Scan for the cell matching the given text and deliver its (X, Y) coordinate at center. 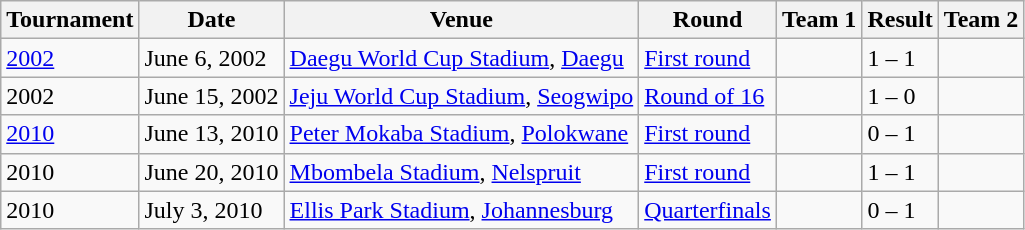
Mbombela Stadium, Nelspruit (462, 172)
June 15, 2002 (212, 96)
Ellis Park Stadium, Johannesburg (462, 210)
June 20, 2010 (212, 172)
Venue (462, 20)
Peter Mokaba Stadium, Polokwane (462, 134)
Team 1 (819, 20)
Date (212, 20)
1 – 0 (900, 96)
Team 2 (981, 20)
Jeju World Cup Stadium, Seogwipo (462, 96)
Round (708, 20)
Quarterfinals (708, 210)
Tournament (70, 20)
June 13, 2010 (212, 134)
Result (900, 20)
June 6, 2002 (212, 58)
July 3, 2010 (212, 210)
Round of 16 (708, 96)
Daegu World Cup Stadium, Daegu (462, 58)
